Locate the cell with the specified text and output its (X, Y) center coordinate. 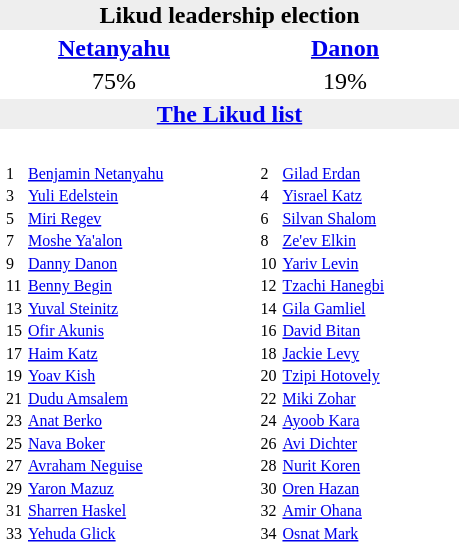
Tzipi Hotovely (368, 376)
29 (14, 488)
Likud leadership election (230, 15)
Oren Hazan (368, 488)
Yisrael Katz (368, 196)
Ofir Akunis (140, 331)
22 (268, 398)
19% (345, 81)
Silvan Shalom (368, 218)
Anat Berko (140, 421)
Gila Gamliel (368, 308)
Dudu Amsalem (140, 398)
Yoav Kish (140, 376)
30 (268, 488)
Tzachi Hanegbi (368, 286)
Jackie Levy (368, 354)
Ze'ev Elkin (368, 241)
12 (268, 286)
Netanyahu (114, 48)
21 (14, 398)
75% (114, 81)
28 (268, 466)
16 (268, 331)
8 (268, 241)
17 (14, 354)
11 (14, 286)
Yaron Mazuz (140, 488)
20 (268, 376)
Benny Begin (140, 286)
Sharren Haskel (140, 511)
2 (268, 174)
15 (14, 331)
Miki Zohar (368, 398)
Avraham Neguise (140, 466)
Amir Ohana (368, 511)
Haim Katz (140, 354)
Nava Boker (140, 444)
24 (268, 421)
Danon (345, 48)
1 (14, 174)
31 (14, 511)
27 (14, 466)
Danny Danon (140, 264)
25 (14, 444)
Gilad Erdan (368, 174)
4 (268, 196)
The Likud list (230, 114)
23 (14, 421)
Yariv Levin (368, 264)
Benjamin Netanyahu (140, 174)
26 (268, 444)
32 (268, 511)
3 (14, 196)
Yuval Steinitz (140, 308)
Ayoob Kara (368, 421)
Moshe Ya'alon (140, 241)
Yuli Edelstein (140, 196)
10 (268, 264)
7 (14, 241)
Avi Dichter (368, 444)
6 (268, 218)
David Bitan (368, 331)
Nurit Koren (368, 466)
18 (268, 354)
14 (268, 308)
19 (14, 376)
9 (14, 264)
13 (14, 308)
Miri Regev (140, 218)
5 (14, 218)
